Provide the (X, Y) coordinate of the cell's center where the given text is located.  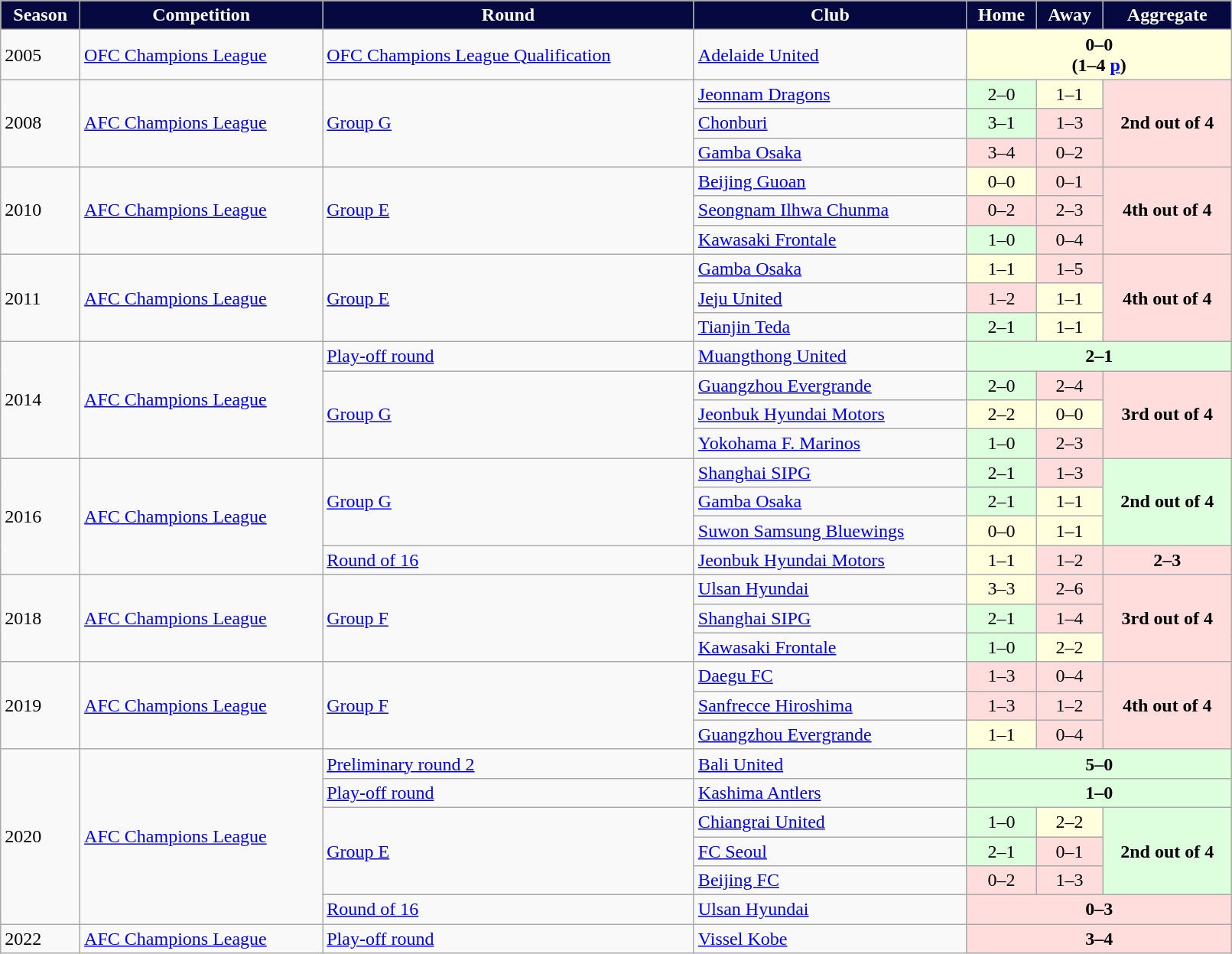
Muangthong United (830, 356)
5–0 (1100, 764)
Jeju United (830, 298)
FC Seoul (830, 851)
Competition (202, 15)
Suwon Samsung Bluewings (830, 531)
2022 (41, 939)
Seongnam Ilhwa Chunma (830, 210)
Yokohama F. Marinos (830, 444)
3–1 (1002, 123)
1–4 (1069, 618)
Vissel Kobe (830, 939)
OFC Champions League (202, 55)
2–6 (1069, 589)
2019 (41, 705)
2008 (41, 123)
Beijing Guoan (830, 181)
3–3 (1002, 589)
Round (509, 15)
Jeonnam Dragons (830, 94)
Home (1002, 15)
Bali United (830, 764)
2018 (41, 618)
Kashima Antlers (830, 793)
2011 (41, 298)
OFC Champions League Qualification (509, 55)
Preliminary round 2 (509, 764)
0–0 (1–4 p) (1100, 55)
2–4 (1069, 385)
Adelaide United (830, 55)
Chonburi (830, 123)
0–3 (1100, 910)
Club (830, 15)
Season (41, 15)
Beijing FC (830, 881)
Away (1069, 15)
1–5 (1069, 269)
2014 (41, 399)
2010 (41, 210)
Chiangrai United (830, 822)
Aggregate (1167, 15)
Sanfrecce Hiroshima (830, 705)
2005 (41, 55)
Tianjin Teda (830, 327)
Daegu FC (830, 676)
2016 (41, 516)
2020 (41, 836)
